Scan for the cell matching the given text and deliver its [X, Y] coordinate at center. 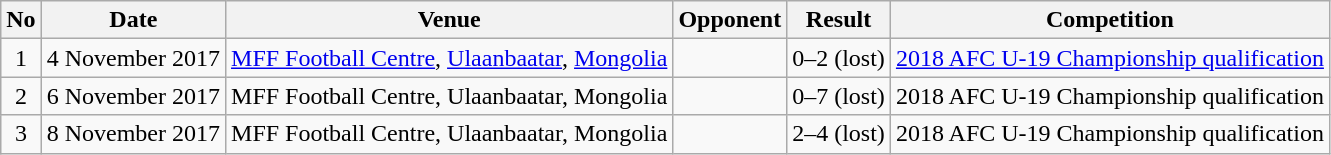
Venue [450, 20]
3 [21, 134]
Date [133, 20]
6 November 2017 [133, 96]
No [21, 20]
0–7 (lost) [839, 96]
8 November 2017 [133, 134]
Opponent [730, 20]
0–2 (lost) [839, 58]
2 [21, 96]
Competition [1110, 20]
4 November 2017 [133, 58]
Result [839, 20]
1 [21, 58]
2–4 (lost) [839, 134]
